Locate the cell with the specified text and output its (X, Y) center coordinate. 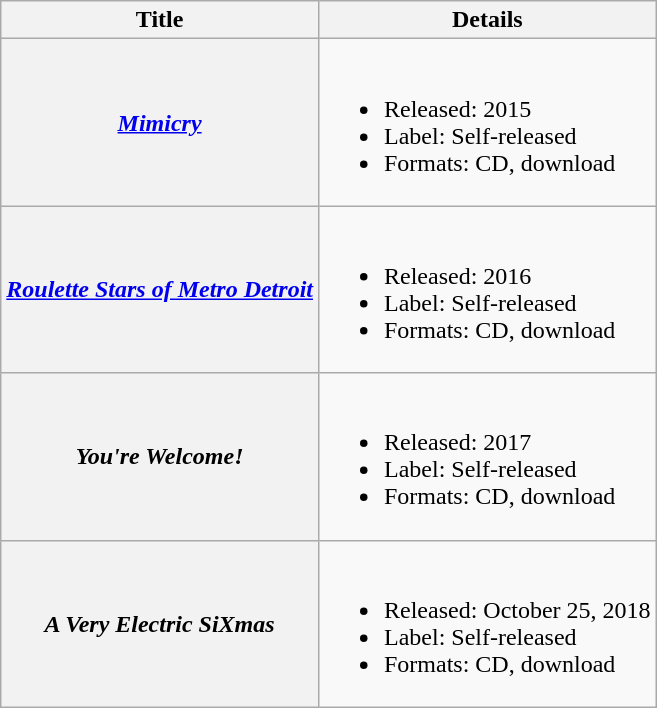
Roulette Stars of Metro Detroit (160, 290)
Released: 2015Label: Self-releasedFormats: CD, download (487, 122)
A Very Electric SiXmas (160, 624)
You're Welcome! (160, 456)
Released: 2016Label: Self-releasedFormats: CD, download (487, 290)
Released: 2017Label: Self-releasedFormats: CD, download (487, 456)
Details (487, 20)
Title (160, 20)
Mimicry (160, 122)
Released: October 25, 2018Label: Self-releasedFormats: CD, download (487, 624)
